Search for the cell housing the specified text and yield its (X, Y) center coordinate. 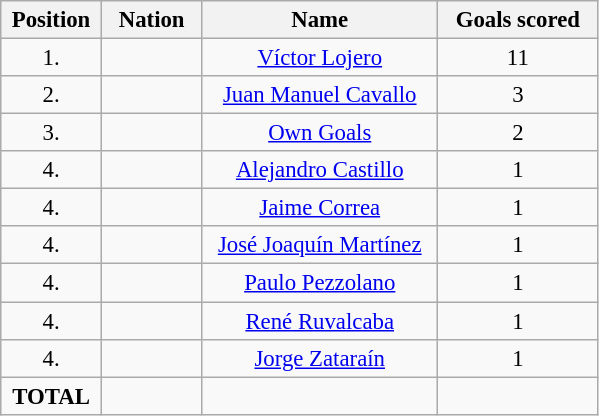
Own Goals (320, 133)
Nation (152, 20)
3. (52, 133)
Alejandro Castillo (320, 170)
Jorge Zataraín (320, 358)
TOTAL (52, 396)
Víctor Lojero (320, 58)
3 (518, 95)
2. (52, 95)
1. (52, 58)
Juan Manuel Cavallo (320, 95)
José Joaquín Martínez (320, 245)
11 (518, 58)
René Ruvalcaba (320, 321)
Jaime Correa (320, 208)
Goals scored (518, 20)
Paulo Pezzolano (320, 283)
Position (52, 20)
Name (320, 20)
2 (518, 133)
